Provide the [x, y] coordinate of the cell's center where the given text is located.  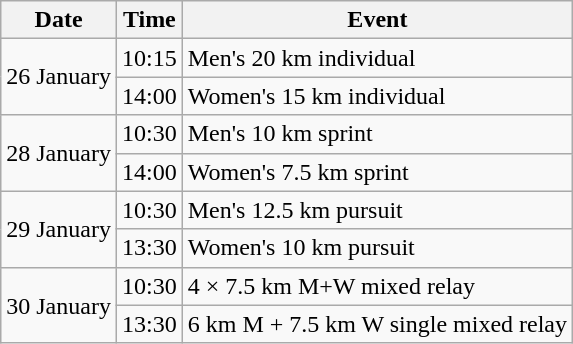
28 January [59, 153]
Women's 15 km individual [377, 96]
Time [149, 20]
Event [377, 20]
Date [59, 20]
Men's 20 km individual [377, 58]
29 January [59, 229]
26 January [59, 77]
Women's 7.5 km sprint [377, 172]
6 km M + 7.5 km W single mixed relay [377, 324]
Men's 12.5 km pursuit [377, 210]
10:15 [149, 58]
Women's 10 km pursuit [377, 248]
Men's 10 km sprint [377, 134]
4 × 7.5 km M+W mixed relay [377, 286]
30 January [59, 305]
